For the text-containing cell, return its midpoint in (x, y) coordinate format. 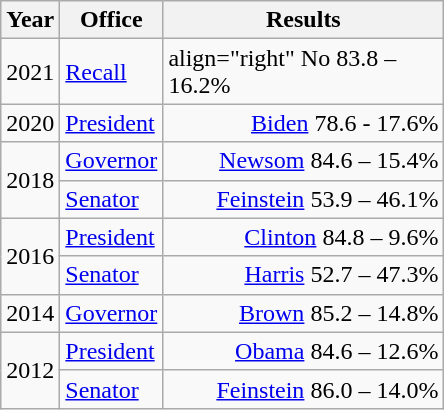
2016 (30, 256)
Results (304, 20)
Feinstein 86.0 – 14.0% (304, 389)
Feinstein 53.9 – 46.1% (304, 199)
2012 (30, 370)
2021 (30, 72)
2020 (30, 123)
Year (30, 20)
Clinton 84.8 – 9.6% (304, 237)
Harris 52.7 – 47.3% (304, 275)
Office (112, 20)
Obama 84.6 – 12.6% (304, 351)
align="right" No 83.8 – 16.2% (304, 72)
Biden 78.6 - 17.6% (304, 123)
2018 (30, 180)
Newsom 84.6 – 15.4% (304, 161)
2014 (30, 313)
Brown 85.2 – 14.8% (304, 313)
Recall (112, 72)
